Scan for the cell matching the given text and deliver its [x, y] coordinate at center. 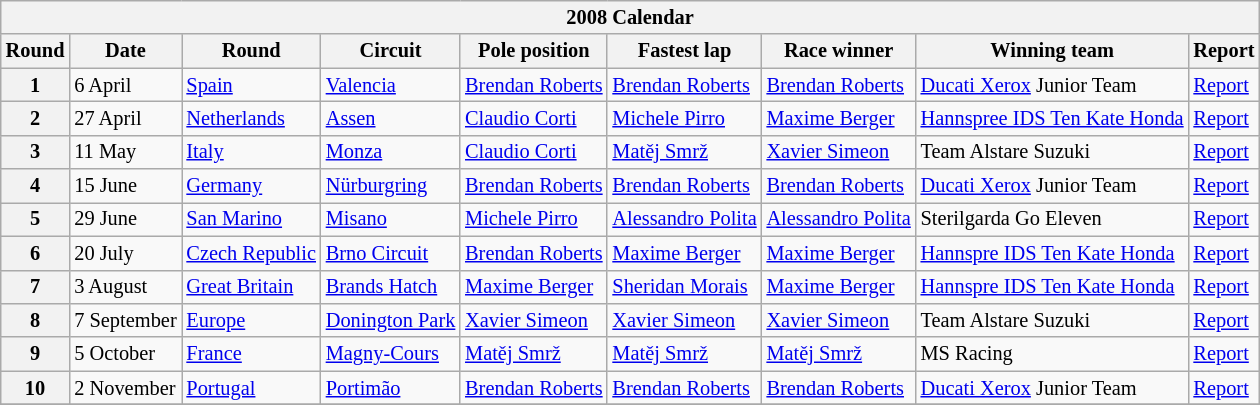
Pole position [534, 51]
10 [36, 388]
15 June [125, 186]
Race winner [839, 51]
Nürburgring [390, 186]
Portugal [252, 388]
Donington Park [390, 320]
2 [36, 118]
Portimão [390, 388]
Valencia [390, 85]
Magny-Cours [390, 354]
2 November [125, 388]
5 October [125, 354]
6 April [125, 85]
27 April [125, 118]
20 July [125, 253]
Circuit [390, 51]
7 [36, 287]
11 May [125, 152]
Hannspree IDS Ten Kate Honda [1052, 118]
3 August [125, 287]
29 June [125, 219]
Germany [252, 186]
Brno Circuit [390, 253]
Winning team [1052, 51]
San Marino [252, 219]
2008 Calendar [630, 17]
MS Racing [1052, 354]
Sheridan Morais [684, 287]
Brands Hatch [390, 287]
Czech Republic [252, 253]
Monza [390, 152]
Assen [390, 118]
7 September [125, 320]
Misano [390, 219]
Europe [252, 320]
Italy [252, 152]
9 [36, 354]
Sterilgarda Go Eleven [1052, 219]
8 [36, 320]
Spain [252, 85]
5 [36, 219]
Great Britain [252, 287]
France [252, 354]
Date [125, 51]
1 [36, 85]
4 [36, 186]
Fastest lap [684, 51]
Netherlands [252, 118]
3 [36, 152]
6 [36, 253]
